For the text-containing cell, return its midpoint in (X, Y) coordinate format. 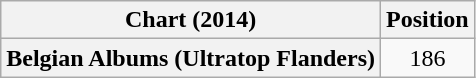
Position (428, 20)
Chart (2014) (191, 20)
Belgian Albums (Ultratop Flanders) (191, 58)
186 (428, 58)
